Return the (X, Y) coordinate for the center point of the cell that contains the specified text.  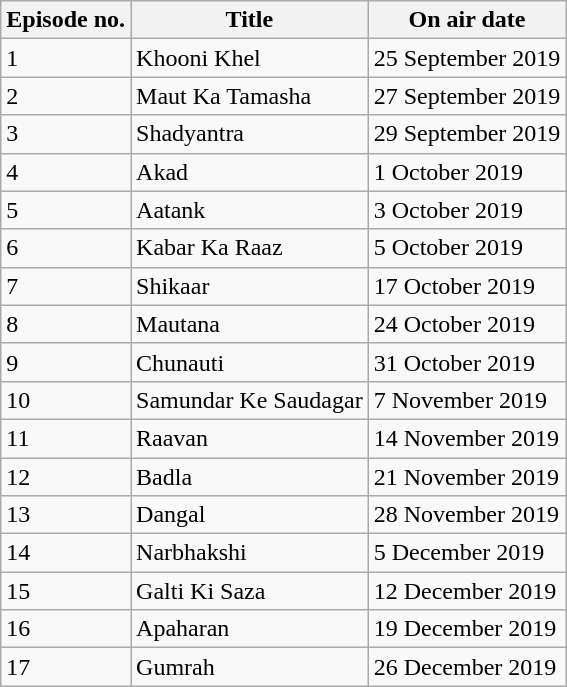
Gumrah (250, 667)
Chunauti (250, 362)
28 November 2019 (467, 515)
25 September 2019 (467, 58)
Maut Ka Tamasha (250, 96)
6 (66, 248)
Akad (250, 172)
Apaharan (250, 629)
Episode no. (66, 20)
21 November 2019 (467, 477)
19 December 2019 (467, 629)
9 (66, 362)
27 September 2019 (467, 96)
3 (66, 134)
16 (66, 629)
5 (66, 210)
8 (66, 324)
Shadyantra (250, 134)
Title (250, 20)
24 October 2019 (467, 324)
26 December 2019 (467, 667)
Aatank (250, 210)
Kabar Ka Raaz (250, 248)
Mautana (250, 324)
Badla (250, 477)
5 October 2019 (467, 248)
17 (66, 667)
Galti Ki Saza (250, 591)
17 October 2019 (467, 286)
Dangal (250, 515)
14 (66, 553)
Raavan (250, 438)
Samundar Ke Saudagar (250, 400)
1 October 2019 (467, 172)
4 (66, 172)
Shikaar (250, 286)
31 October 2019 (467, 362)
Narbhakshi (250, 553)
12 (66, 477)
13 (66, 515)
12 December 2019 (467, 591)
10 (66, 400)
15 (66, 591)
Khooni Khel (250, 58)
7 (66, 286)
3 October 2019 (467, 210)
14 November 2019 (467, 438)
5 December 2019 (467, 553)
1 (66, 58)
29 September 2019 (467, 134)
11 (66, 438)
On air date (467, 20)
7 November 2019 (467, 400)
2 (66, 96)
